Extract the (X, Y) coordinate from the center of the cell holding the provided text.  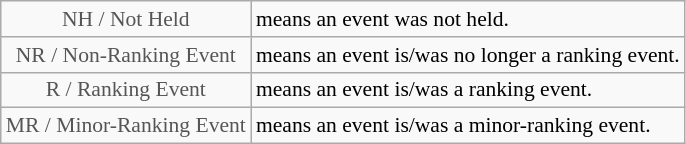
NR / Non-Ranking Event (126, 55)
means an event was not held. (468, 19)
means an event is/was a ranking event. (468, 90)
R / Ranking Event (126, 90)
NH / Not Held (126, 19)
means an event is/was no longer a ranking event. (468, 55)
means an event is/was a minor-ranking event. (468, 126)
MR / Minor-Ranking Event (126, 126)
